Identify which cell holds the provided text, then report its [x, y] central coordinate. 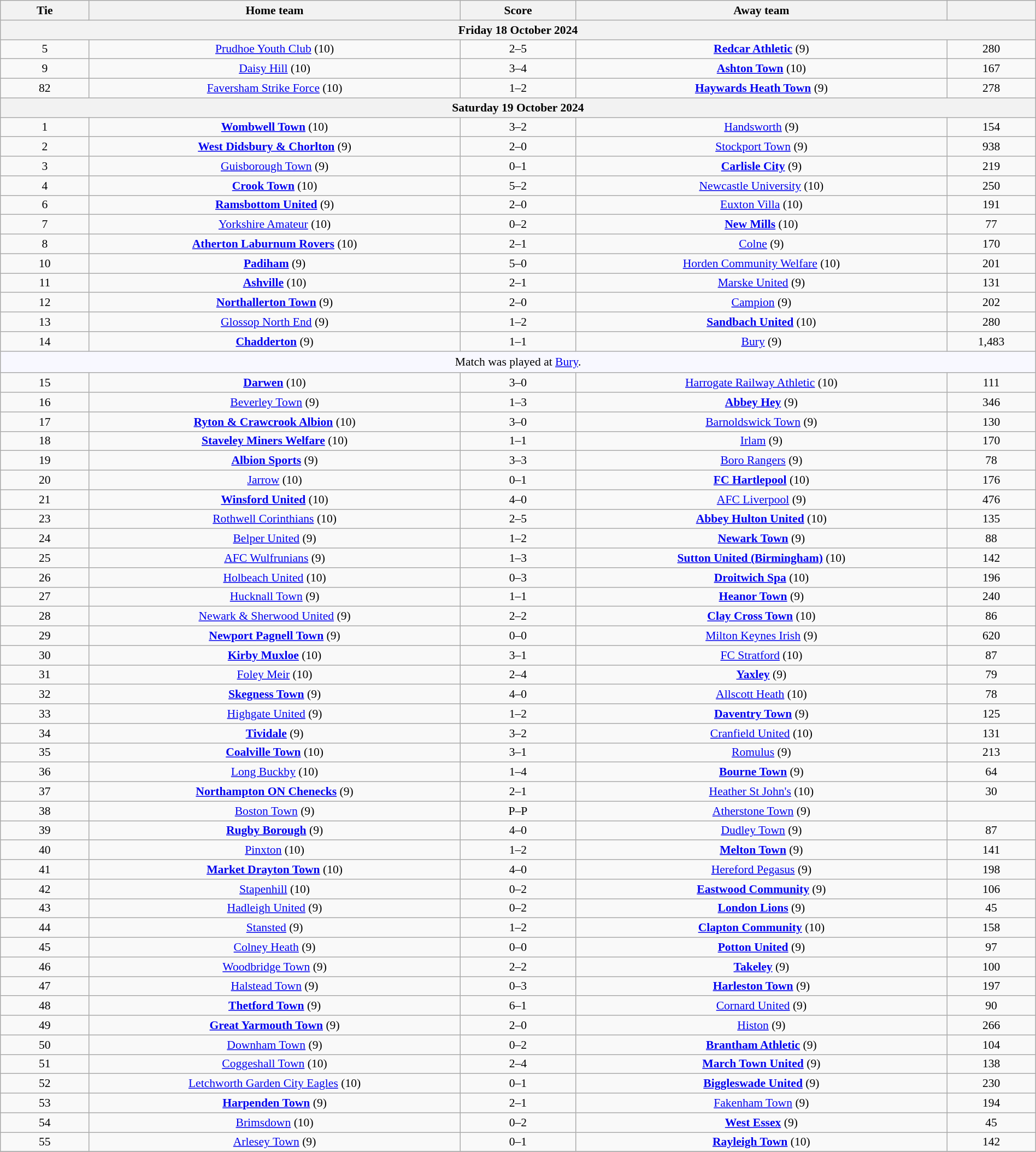
Harleston Town (9) [762, 986]
Pinxton (10) [274, 850]
Rothwell Corinthians (10) [274, 519]
March Town United (9) [762, 1064]
46 [45, 967]
25 [45, 558]
Saturday 19 October 2024 [518, 108]
39 [45, 831]
Daisy Hill (10) [274, 69]
Letchworth Garden City Eagles (10) [274, 1084]
Romulus (9) [762, 753]
51 [45, 1064]
6 [45, 205]
Abbey Hulton United (10) [762, 519]
77 [991, 225]
Tie [45, 10]
158 [991, 928]
104 [991, 1045]
Thetford Town (9) [274, 1006]
20 [45, 480]
Foley Meir (10) [274, 675]
213 [991, 753]
Irlam (9) [762, 441]
P–P [518, 811]
Biggleswade United (9) [762, 1084]
7 [45, 225]
New Mills (10) [762, 225]
Woodbridge Town (9) [274, 967]
Yorkshire Amateur (10) [274, 225]
43 [45, 908]
194 [991, 1103]
40 [45, 850]
Campion (9) [762, 303]
Downham Town (9) [274, 1045]
278 [991, 89]
23 [45, 519]
230 [991, 1084]
141 [991, 850]
6–1 [518, 1006]
Arlesey Town (9) [274, 1142]
1–4 [518, 772]
Brimsdown (10) [274, 1122]
Padiham (9) [274, 263]
240 [991, 597]
106 [991, 889]
Holbeach United (10) [274, 578]
Potton United (9) [762, 948]
Northallerton Town (9) [274, 303]
Sandbach United (10) [762, 322]
138 [991, 1064]
37 [45, 792]
Droitwich Spa (10) [762, 578]
Tividale (9) [274, 733]
64 [991, 772]
Atherton Laburnum Rovers (10) [274, 244]
3 [45, 166]
Beverley Town (9) [274, 402]
Newark & Sherwood United (9) [274, 616]
Jarrow (10) [274, 480]
28 [45, 616]
Coggeshall Town (10) [274, 1064]
201 [991, 263]
Newark Town (9) [762, 539]
Yaxley (9) [762, 675]
Hereford Pegasus (9) [762, 869]
53 [45, 1103]
Stapenhill (10) [274, 889]
Atherstone Town (9) [762, 811]
Albion Sports (9) [274, 461]
197 [991, 986]
44 [45, 928]
Ashton Town (10) [762, 69]
FC Hartlepool (10) [762, 480]
Harpenden Town (9) [274, 1103]
Dudley Town (9) [762, 831]
250 [991, 186]
55 [45, 1142]
10 [45, 263]
24 [45, 539]
33 [45, 714]
London Lions (9) [762, 908]
48 [45, 1006]
191 [991, 205]
Barnoldswick Town (9) [762, 422]
5–0 [518, 263]
Clay Cross Town (10) [762, 616]
8 [45, 244]
Skegness Town (9) [274, 695]
219 [991, 166]
476 [991, 499]
Bury (9) [762, 342]
Crook Town (10) [274, 186]
38 [45, 811]
Northampton ON Chenecks (9) [274, 792]
1,483 [991, 342]
15 [45, 383]
111 [991, 383]
Ryton & Crawcrook Albion (10) [274, 422]
346 [991, 402]
Boro Rangers (9) [762, 461]
79 [991, 675]
Melton Town (9) [762, 850]
Histon (9) [762, 1025]
AFC Liverpool (9) [762, 499]
Home team [274, 10]
Ashville (10) [274, 283]
Prudhoe Youth Club (10) [274, 49]
Kirby Muxloe (10) [274, 655]
Horden Community Welfare (10) [762, 263]
Score [518, 10]
130 [991, 422]
Brantham Athletic (9) [762, 1045]
Colne (9) [762, 244]
27 [45, 597]
14 [45, 342]
18 [45, 441]
13 [45, 322]
32 [45, 695]
88 [991, 539]
Rayleigh Town (10) [762, 1142]
Chadderton (9) [274, 342]
Stockport Town (9) [762, 147]
Cranfield United (10) [762, 733]
36 [45, 772]
Eastwood Community (9) [762, 889]
154 [991, 127]
FC Stratford (10) [762, 655]
125 [991, 714]
Staveley Miners Welfare (10) [274, 441]
12 [45, 303]
Match was played at Bury. [518, 362]
41 [45, 869]
198 [991, 869]
5–2 [518, 186]
Marske United (9) [762, 283]
176 [991, 480]
97 [991, 948]
Clapton Community (10) [762, 928]
21 [45, 499]
Carlisle City (9) [762, 166]
Allscott Heath (10) [762, 695]
Great Yarmouth Town (9) [274, 1025]
31 [45, 675]
Takeley (9) [762, 967]
1 [45, 127]
52 [45, 1084]
AFC Wulfrunians (9) [274, 558]
202 [991, 303]
4 [45, 186]
West Didsbury & Chorlton (9) [274, 147]
35 [45, 753]
Glossop North End (9) [274, 322]
17 [45, 422]
Euxton Villa (10) [762, 205]
42 [45, 889]
Fakenham Town (9) [762, 1103]
Hadleigh United (9) [274, 908]
196 [991, 578]
Newcastle University (10) [762, 186]
Belper United (9) [274, 539]
86 [991, 616]
Ramsbottom United (9) [274, 205]
Boston Town (9) [274, 811]
Harrogate Railway Athletic (10) [762, 383]
Handsworth (9) [762, 127]
Abbey Hey (9) [762, 402]
19 [45, 461]
82 [45, 89]
Milton Keynes Irish (9) [762, 636]
49 [45, 1025]
29 [45, 636]
3–4 [518, 69]
26 [45, 578]
Halstead Town (9) [274, 986]
47 [45, 986]
Redcar Athletic (9) [762, 49]
3–3 [518, 461]
West Essex (9) [762, 1122]
2 [45, 147]
Heanor Town (9) [762, 597]
Sutton United (Birmingham) (10) [762, 558]
Highgate United (9) [274, 714]
620 [991, 636]
Faversham Strike Force (10) [274, 89]
938 [991, 147]
Heather St John's (10) [762, 792]
54 [45, 1122]
Market Drayton Town (10) [274, 869]
Away team [762, 10]
9 [45, 69]
266 [991, 1025]
50 [45, 1045]
Guisborough Town (9) [274, 166]
100 [991, 967]
Stansted (9) [274, 928]
Bourne Town (9) [762, 772]
Long Buckby (10) [274, 772]
Cornard United (9) [762, 1006]
11 [45, 283]
Daventry Town (9) [762, 714]
Coalville Town (10) [274, 753]
Darwen (10) [274, 383]
90 [991, 1006]
Colney Heath (9) [274, 948]
16 [45, 402]
Hucknall Town (9) [274, 597]
34 [45, 733]
Newport Pagnell Town (9) [274, 636]
135 [991, 519]
5 [45, 49]
167 [991, 69]
Winsford United (10) [274, 499]
Wombwell Town (10) [274, 127]
Friday 18 October 2024 [518, 30]
Haywards Heath Town (9) [762, 89]
Rugby Borough (9) [274, 831]
